Determine the (x, y) coordinate at the center of the cell enclosing the given text.  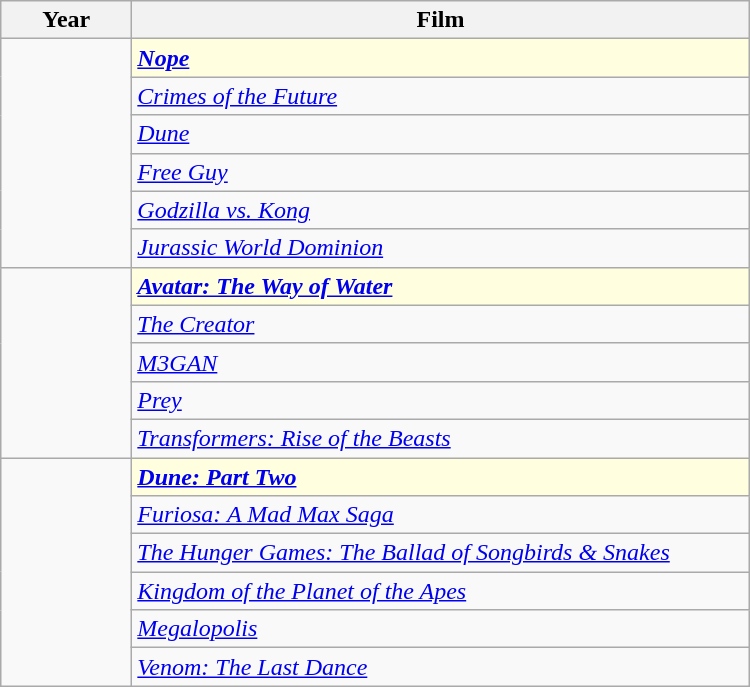
Dune (440, 134)
M3GAN (440, 362)
Free Guy (440, 172)
The Hunger Games: The Ballad of Songbirds & Snakes (440, 553)
Prey (440, 400)
Godzilla vs. Kong (440, 210)
Crimes of the Future (440, 96)
Year (66, 20)
Nope (440, 58)
Transformers: Rise of the Beasts (440, 438)
Dune: Part Two (440, 477)
The Creator (440, 324)
Jurassic World Dominion (440, 248)
Megalopolis (440, 629)
Kingdom of the Planet of the Apes (440, 591)
Venom: The Last Dance (440, 667)
Film (440, 20)
Furiosa: A Mad Max Saga (440, 515)
Avatar: The Way of Water (440, 286)
